Find where the given text appears and provide that cell's center as [x, y] coordinate. 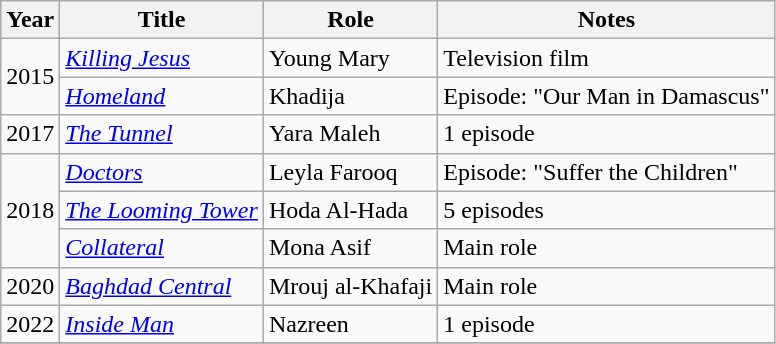
Year [30, 20]
Mona Asif [350, 248]
Role [350, 20]
Mrouj al-Khafaji [350, 286]
Hoda Al-Hada [350, 210]
Collateral [162, 248]
Khadija [350, 96]
2017 [30, 134]
Notes [606, 20]
Young Mary [350, 58]
Doctors [162, 172]
Baghdad Central [162, 286]
5 episodes [606, 210]
2020 [30, 286]
Episode: "Suffer the Children" [606, 172]
2022 [30, 324]
Killing Jesus [162, 58]
Television film [606, 58]
Yara Maleh [350, 134]
Homeland [162, 96]
2015 [30, 77]
Inside Man [162, 324]
Episode: "Our Man in Damascus" [606, 96]
Nazreen [350, 324]
The Tunnel [162, 134]
2018 [30, 210]
Leyla Farooq [350, 172]
Title [162, 20]
The Looming Tower [162, 210]
